From the cell containing the given text, extract its center point as (x, y) coordinate. 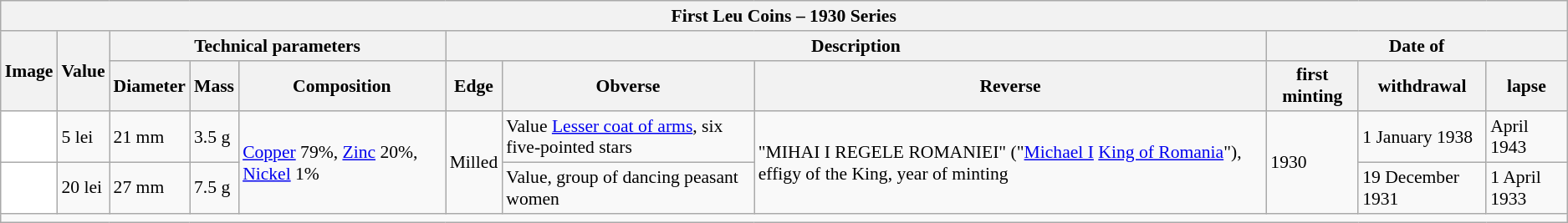
3.5 g (214, 137)
Image (29, 72)
Milled (474, 163)
Value, group of dancing peasant women (627, 189)
Description (856, 46)
1 April 1933 (1527, 189)
lapse (1527, 85)
First Leu Coins – 1930 Series (784, 16)
Copper 79%, Zinc 20%, Nickel 1% (342, 163)
7.5 g (214, 189)
5 lei (83, 137)
Edge (474, 85)
Date of (1417, 46)
"MIHAI I REGELE ROMANIEI" ("Michael I King of Romania"), effigy of the King, year of minting (1010, 163)
1 January 1938 (1422, 137)
Value (83, 72)
27 mm (150, 189)
first minting (1312, 85)
Reverse (1010, 85)
19 December 1931 (1422, 189)
April 1943 (1527, 137)
Obverse (627, 85)
Technical parameters (278, 46)
withdrawal (1422, 85)
20 lei (83, 189)
Diameter (150, 85)
Value Lesser coat of arms, six five-pointed stars (627, 137)
Composition (342, 85)
21 mm (150, 137)
Mass (214, 85)
1930 (1312, 163)
